Pinpoint the cell where the given text exists, returning its (x, y) midpoint coordinate. 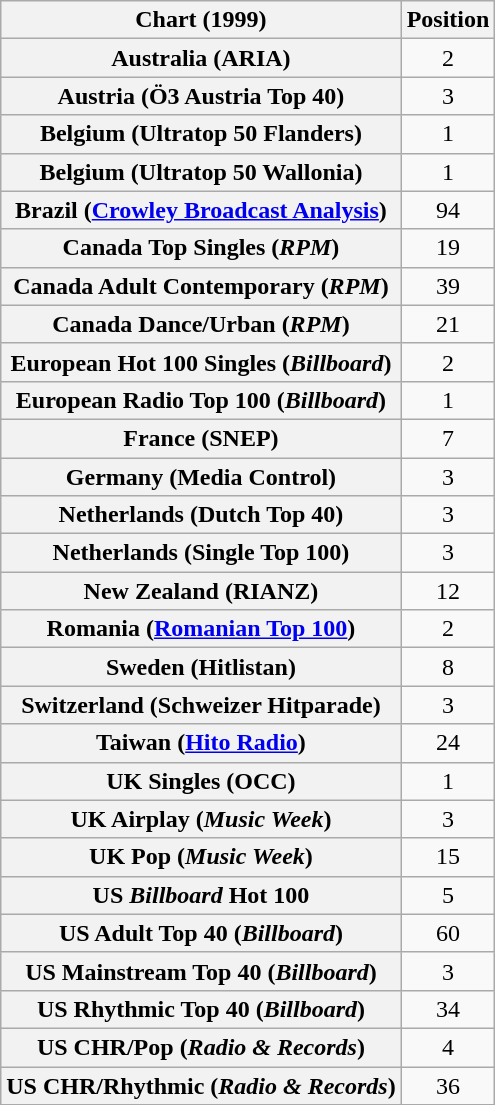
5 (448, 895)
US Rhythmic Top 40 (Billboard) (201, 1009)
Romania (Romanian Top 100) (201, 629)
Canada Dance/Urban (RPM) (201, 324)
94 (448, 210)
Chart (1999) (201, 20)
34 (448, 1009)
US CHR/Pop (Radio & Records) (201, 1047)
Netherlands (Dutch Top 40) (201, 515)
Taiwan (Hito Radio) (201, 743)
Canada Top Singles (RPM) (201, 248)
7 (448, 438)
Australia (ARIA) (201, 58)
New Zealand (RIANZ) (201, 591)
24 (448, 743)
US CHR/Rhythmic (Radio & Records) (201, 1085)
Belgium (Ultratop 50 Wallonia) (201, 172)
Position (448, 20)
Germany (Media Control) (201, 477)
60 (448, 933)
36 (448, 1085)
European Hot 100 Singles (Billboard) (201, 362)
Switzerland (Schweizer Hitparade) (201, 705)
4 (448, 1047)
8 (448, 667)
US Mainstream Top 40 (Billboard) (201, 971)
21 (448, 324)
US Billboard Hot 100 (201, 895)
UK Pop (Music Week) (201, 857)
European Radio Top 100 (Billboard) (201, 400)
12 (448, 591)
Canada Adult Contemporary (RPM) (201, 286)
15 (448, 857)
Austria (Ö3 Austria Top 40) (201, 96)
UK Singles (OCC) (201, 781)
UK Airplay (Music Week) (201, 819)
39 (448, 286)
France (SNEP) (201, 438)
19 (448, 248)
Belgium (Ultratop 50 Flanders) (201, 134)
Sweden (Hitlistan) (201, 667)
Netherlands (Single Top 100) (201, 553)
Brazil (Crowley Broadcast Analysis) (201, 210)
US Adult Top 40 (Billboard) (201, 933)
